Search for the cell housing the specified text and yield its (X, Y) center coordinate. 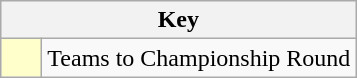
Key (178, 20)
Teams to Championship Round (199, 58)
